Detect which cell encompasses the target text, then output its (x, y) center coordinate. 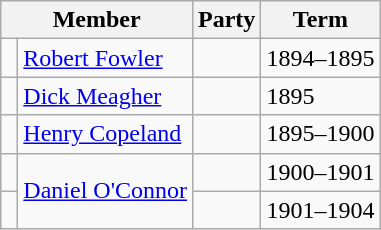
1894–1895 (320, 58)
Member (97, 20)
Henry Copeland (106, 134)
1895–1900 (320, 134)
Term (320, 20)
Robert Fowler (106, 58)
Daniel O'Connor (106, 191)
Dick Meagher (106, 96)
1901–1904 (320, 210)
Party (227, 20)
1895 (320, 96)
1900–1901 (320, 172)
